Determine the (X, Y) coordinate at the center of the cell enclosing the given text.  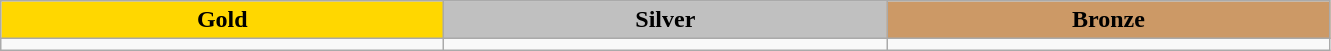
Silver (666, 20)
Bronze (1108, 20)
Gold (222, 20)
